Extract the (x, y) coordinate from the center of the cell holding the provided text.  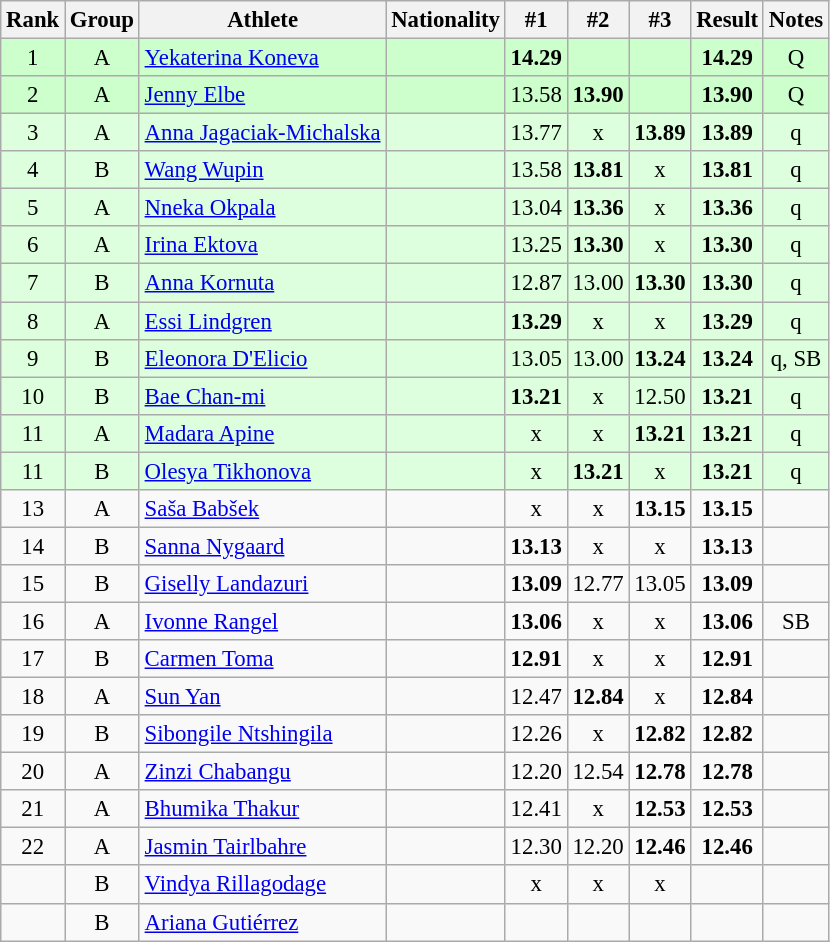
Madara Apine (262, 433)
Athlete (262, 20)
Ivonne Rangel (262, 621)
Jenny Elbe (262, 95)
6 (33, 245)
Wang Wupin (262, 170)
#1 (536, 20)
Olesya Tikhonova (262, 471)
SB (796, 621)
12.26 (536, 734)
#3 (660, 20)
Nneka Okpala (262, 208)
2 (33, 95)
17 (33, 659)
Rank (33, 20)
Bae Chan-mi (262, 396)
19 (33, 734)
12.87 (536, 283)
21 (33, 809)
20 (33, 772)
5 (33, 208)
Sanna Nygaard (262, 546)
Anna Jagaciak-Michalska (262, 133)
Irina Ektova (262, 245)
Essi Lindgren (262, 321)
1 (33, 58)
12.30 (536, 847)
10 (33, 396)
9 (33, 358)
12.50 (660, 396)
#2 (598, 20)
Eleonora D'Elicio (262, 358)
18 (33, 697)
Notes (796, 20)
Sun Yan (262, 697)
Result (728, 20)
Saša Babšek (262, 509)
12.54 (598, 772)
Yekaterina Koneva (262, 58)
q, SB (796, 358)
15 (33, 584)
Anna Kornuta (262, 283)
Nationality (446, 20)
Sibongile Ntshingila (262, 734)
Giselly Landazuri (262, 584)
3 (33, 133)
13.25 (536, 245)
13.77 (536, 133)
Vindya Rillagodage (262, 885)
12.77 (598, 584)
Group (102, 20)
22 (33, 847)
8 (33, 321)
Ariana Gutiérrez (262, 922)
Jasmin Tairlbahre (262, 847)
4 (33, 170)
7 (33, 283)
12.41 (536, 809)
12.47 (536, 697)
14 (33, 546)
Carmen Toma (262, 659)
Zinzi Chabangu (262, 772)
16 (33, 621)
Bhumika Thakur (262, 809)
13.04 (536, 208)
13 (33, 509)
